Identify which cell holds the provided text, then report its (X, Y) central coordinate. 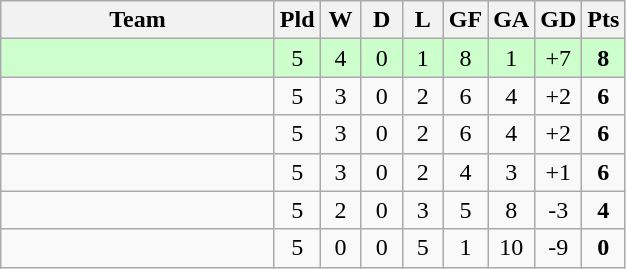
-9 (558, 248)
L (422, 20)
D (382, 20)
W (340, 20)
GD (558, 20)
10 (512, 248)
+1 (558, 172)
GA (512, 20)
Pts (604, 20)
-3 (558, 210)
Pld (297, 20)
Team (138, 20)
+7 (558, 58)
GF (465, 20)
